From the cell containing the given text, extract its center point as (X, Y) coordinate. 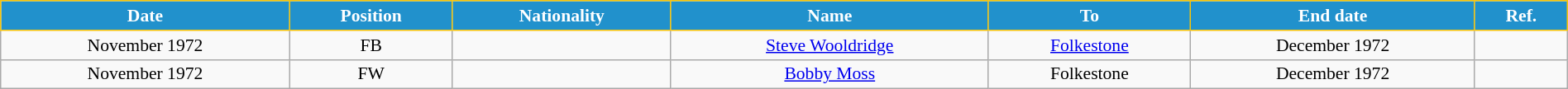
Nationality (562, 16)
Steve Wooldridge (829, 45)
Ref. (1521, 16)
To (1090, 16)
Position (370, 16)
Bobby Moss (829, 74)
FW (370, 74)
Date (146, 16)
End date (1333, 16)
Name (829, 16)
FB (370, 45)
